From the cell containing the given text, extract its center point as [X, Y] coordinate. 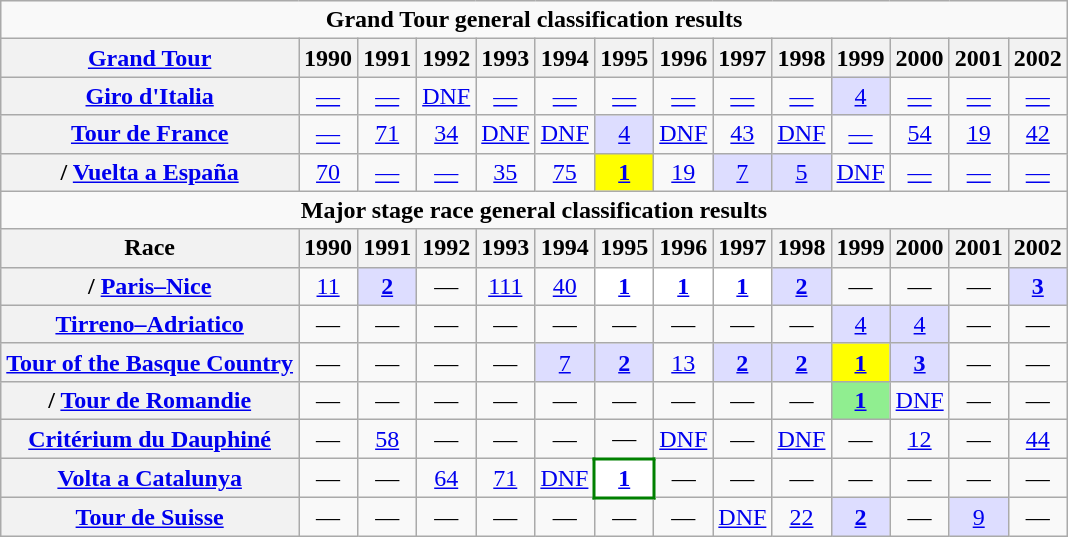
Critérium du Dauphiné [150, 438]
40 [565, 286]
34 [446, 134]
Tour de France [150, 134]
54 [920, 134]
43 [742, 134]
44 [1038, 438]
Volta a Catalunya [150, 478]
9 [978, 518]
11 [328, 286]
Grand Tour [150, 58]
Giro d'Italia [150, 96]
Tirreno–Adriatico [150, 324]
5 [802, 172]
58 [388, 438]
35 [506, 172]
75 [565, 172]
/ Vuelta a España [150, 172]
Race [150, 248]
42 [1038, 134]
111 [506, 286]
/ Tour de Romandie [150, 400]
64 [446, 478]
Grand Tour general classification results [534, 20]
70 [328, 172]
12 [920, 438]
Tour de Suisse [150, 518]
Tour of the Basque Country [150, 362]
22 [802, 518]
/ Paris–Nice [150, 286]
Major stage race general classification results [534, 210]
13 [684, 362]
